Detect which cell encompasses the target text, then output its (x, y) center coordinate. 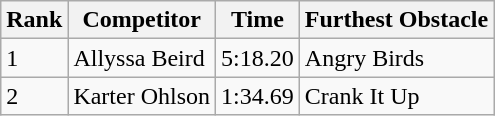
Crank It Up (396, 96)
Karter Ohlson (142, 96)
Allyssa Beird (142, 58)
Angry Birds (396, 58)
Competitor (142, 20)
5:18.20 (258, 58)
1 (34, 58)
Time (258, 20)
Rank (34, 20)
Furthest Obstacle (396, 20)
2 (34, 96)
1:34.69 (258, 96)
